Detect which cell encompasses the target text, then output its (X, Y) center coordinate. 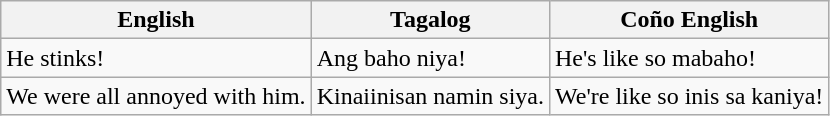
He's like so mabaho! (688, 58)
Ang baho niya! (430, 58)
We're like so inis sa kaniya! (688, 96)
English (156, 20)
He stinks! (156, 58)
Kinaiinisan namin siya. (430, 96)
Coño English (688, 20)
Tagalog (430, 20)
We were all annoyed with him. (156, 96)
